Provide the [x, y] coordinate of the cell's center where the given text is located.  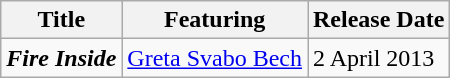
Greta Svabo Bech [215, 58]
Fire Inside [62, 58]
2 April 2013 [379, 58]
Featuring [215, 20]
Release Date [379, 20]
Title [62, 20]
